Find where the given text appears and provide that cell's center as (X, Y) coordinate. 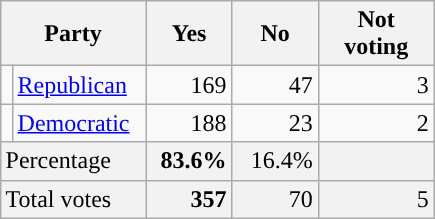
188 (189, 123)
16.4% (275, 161)
83.6% (189, 161)
Party (73, 34)
Yes (189, 34)
357 (189, 199)
47 (275, 85)
169 (189, 85)
Total votes (73, 199)
Percentage (73, 161)
5 (376, 199)
Republican (79, 85)
70 (275, 199)
No (275, 34)
23 (275, 123)
3 (376, 85)
2 (376, 123)
Democratic (79, 123)
Not voting (376, 34)
